Pinpoint the cell where the given text exists, returning its [X, Y] midpoint coordinate. 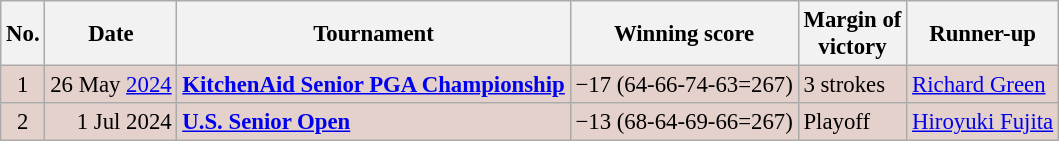
U.S. Senior Open [374, 122]
Richard Green [983, 85]
No. [23, 34]
Tournament [374, 34]
2 [23, 122]
Date [111, 34]
1 Jul 2024 [111, 122]
−13 (68-64-69-66=267) [684, 122]
Margin ofvictory [852, 34]
Winning score [684, 34]
Runner-up [983, 34]
Playoff [852, 122]
KitchenAid Senior PGA Championship [374, 85]
1 [23, 85]
3 strokes [852, 85]
Hiroyuki Fujita [983, 122]
−17 (64-66-74-63=267) [684, 85]
26 May 2024 [111, 85]
